Return [x, y] of the center of cell containing provided text 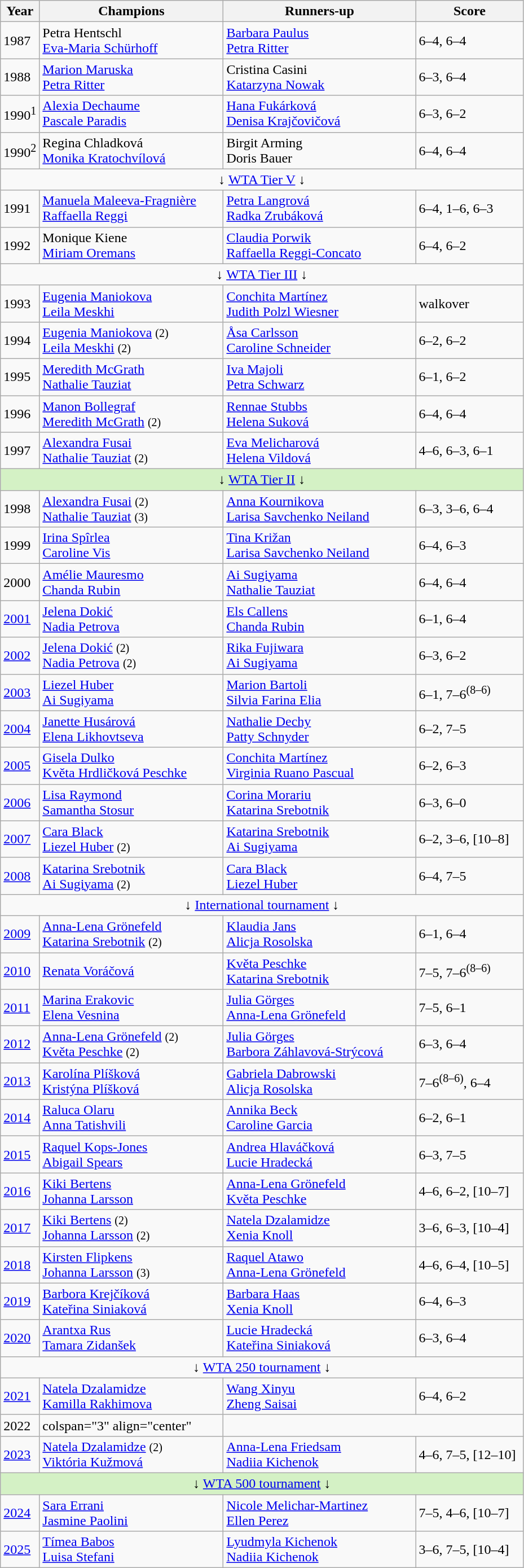
1998 [20, 509]
2010 [20, 971]
7–5, 4–6, [10–7] [469, 1513]
Cristina Casini Katarzyna Nowak [319, 77]
2014 [20, 1118]
Claudia Porwik Raffaella Reggi-Concato [319, 245]
Jelena Dokić Nadia Petrova [131, 619]
Gisela Dulko Květa Hrdličková Peschke [131, 765]
Natela Dzalamidze Xenia Knoll [319, 1228]
Tímea Babos Luisa Stefani [131, 1550]
6–2, 3–6, [10–8] [469, 839]
Eva Melicharová Helena Vildová [319, 450]
7–5, 7–6(8–6) [469, 971]
2018 [20, 1264]
↓ International tournament ↓ [262, 905]
Gabriela Dabrowski Alicja Rosolska [319, 1081]
Eugenia Maniokova (2) Leila Meskhi (2) [131, 340]
2016 [20, 1191]
1993 [20, 304]
2002 [20, 656]
4–6, 6–2, [10–7] [469, 1191]
2011 [20, 1008]
Nicole Melichar-Martinez Ellen Perez [319, 1513]
2013 [20, 1081]
2024 [20, 1513]
Marion Bartoli Silvia Farina Elia [319, 692]
3–6, 6–3, [10–4] [469, 1228]
Conchita Martínez Judith Polzl Wiesner [319, 304]
Natela Dzalamidze Kamilla Rakhimova [131, 1396]
Iva Majoli Petra Schwarz [319, 377]
Petra Hentschl Eva-Maria Schürhoff [131, 41]
Janette Husárová Elena Likhovtseva [131, 729]
2019 [20, 1302]
Raquel Kops-Jones Abigail Spears [131, 1155]
Lyudmyla Kichenok Nadiia Kichenok [319, 1550]
Anna-Lena Grönefeld (2) Květa Peschke (2) [131, 1044]
2009 [20, 934]
4–6, 6–4, [10–5] [469, 1264]
Amélie Mauresmo Chanda Rubin [131, 582]
Raquel Atawo Anna-Lena Grönefeld [319, 1264]
Rika Fujiwara Ai Sugiyama [319, 656]
2020 [20, 1338]
1994 [20, 340]
1995 [20, 377]
6–2, 7–5 [469, 729]
2001 [20, 619]
Liezel Huber Ai Sugiyama [131, 692]
Year [20, 11]
1997 [20, 450]
2006 [20, 803]
1999 [20, 545]
Sara Errani Jasmine Paolini [131, 1513]
Runners-up [319, 11]
Lucie Hradecká Kateřina Siniaková [319, 1338]
1991 [20, 209]
Kiki Bertens (2) Johanna Larsson (2) [131, 1228]
↓ WTA 500 tournament ↓ [262, 1483]
Anna-Lena Grönefeld Květa Peschke [319, 1191]
1987 [20, 41]
2012 [20, 1044]
1996 [20, 413]
2007 [20, 839]
Manuela Maleeva-Fragnière Raffaella Reggi [131, 209]
↓ WTA Tier III ↓ [262, 274]
Tina Križan Larisa Savchenko Neiland [319, 545]
19902 [20, 150]
7–6(8–6), 6–4 [469, 1081]
2015 [20, 1155]
2005 [20, 765]
Klaudia Jans Alicja Rosolska [319, 934]
Petra Langrová Radka Zrubáková [319, 209]
Julia Görges Anna-Lena Grönefeld [319, 1008]
Barbara Haas Xenia Knoll [319, 1302]
↓ WTA Tier II ↓ [262, 480]
Marion Maruska Petra Ritter [131, 77]
Annika Beck Caroline Garcia [319, 1118]
6–2, 6–2 [469, 340]
4–6, 6–3, 6–1 [469, 450]
Regina Chladková Monika Kratochvílová [131, 150]
1988 [20, 77]
2003 [20, 692]
6–4, 1–6, 6–3 [469, 209]
Monique Kiene Miriam Oremans [131, 245]
6–3, 6–0 [469, 803]
6–1, 6–2 [469, 377]
Arantxa Rus Tamara Zidanšek [131, 1338]
Katarina Srebotnik Ai Sugiyama [319, 839]
2022 [20, 1425]
2023 [20, 1454]
Alexandra Fusai Nathalie Tauziat (2) [131, 450]
Kirsten Flipkens Johanna Larsson (3) [131, 1264]
Eugenia Maniokova Leila Meskhi [131, 304]
3–6, 7–5, [10–4] [469, 1550]
Barbara Paulus Petra Ritter [319, 41]
2021 [20, 1396]
Åsa Carlsson Caroline Schneider [319, 340]
Andrea Hlaváčková Lucie Hradecká [319, 1155]
Renata Voráčová [131, 971]
Nathalie Dechy Patty Schnyder [319, 729]
Score [469, 11]
6–3, 7–5 [469, 1155]
Alexandra Fusai (2) Nathalie Tauziat (3) [131, 509]
Conchita Martínez Virginia Ruano Pascual [319, 765]
Els Callens Chanda Rubin [319, 619]
Cara Black Liezel Huber (2) [131, 839]
Cara Black Liezel Huber [319, 876]
Anna-Lena Friedsam Nadiia Kichenok [319, 1454]
6–4, 7–5 [469, 876]
Julia Görges Barbora Záhlavová-Strýcová [319, 1044]
Hana Fukárková Denisa Krajčovičová [319, 114]
Ai Sugiyama Nathalie Tauziat [319, 582]
Katarina Srebotnik Ai Sugiyama (2) [131, 876]
Lisa Raymond Samantha Stosur [131, 803]
2000 [20, 582]
Irina Spîrlea Caroline Vis [131, 545]
Jelena Dokić (2) Nadia Petrova (2) [131, 656]
6–3, 3–6, 6–4 [469, 509]
Rennae Stubbs Helena Suková [319, 413]
6–2, 6–3 [469, 765]
2008 [20, 876]
Karolína Plíšková Kristýna Plíšková [131, 1081]
Manon Bollegraf Meredith McGrath (2) [131, 413]
6–2, 6–1 [469, 1118]
Raluca Olaru Anna Tatishvili [131, 1118]
Champions [131, 11]
colspan="3" align="center" [131, 1425]
6–1, 7–6(8–6) [469, 692]
↓ WTA Tier V ↓ [262, 179]
Kiki Bertens Johanna Larsson [131, 1191]
Birgit Arming Doris Bauer [319, 150]
1992 [20, 245]
↓ WTA 250 tournament ↓ [262, 1367]
4–6, 7–5, [12–10] [469, 1454]
Corina Morariu Katarina Srebotnik [319, 803]
19901 [20, 114]
Natela Dzalamidze (2) Viktória Kužmová [131, 1454]
2004 [20, 729]
Alexia Dechaume Pascale Paradis [131, 114]
Anna Kournikova Larisa Savchenko Neiland [319, 509]
Marina Erakovic Elena Vesnina [131, 1008]
walkover [469, 304]
Anna-Lena Grönefeld Katarina Srebotnik (2) [131, 934]
Wang Xinyu Zheng Saisai [319, 1396]
2025 [20, 1550]
Meredith McGrath Nathalie Tauziat [131, 377]
7–5, 6–1 [469, 1008]
2017 [20, 1228]
Květa Peschke Katarina Srebotnik [319, 971]
Barbora Krejčíková Kateřina Siniaková [131, 1302]
